Capture the cell that displays the provided text and extract its [x, y] central coordinate. 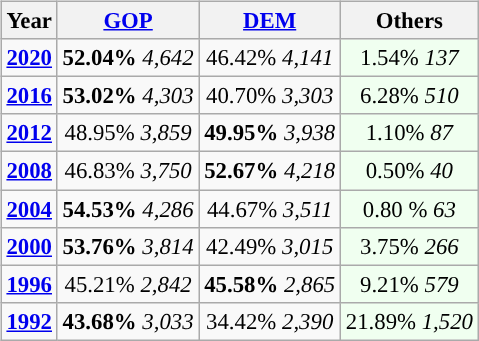
42.49% 3,015 [270, 246]
2004 [29, 209]
54.53% 4,286 [128, 209]
2008 [29, 171]
3.75% 266 [409, 246]
1.10% 87 [409, 133]
46.83% 3,750 [128, 171]
53.76% 3,814 [128, 246]
45.58% 2,865 [270, 284]
2020 [29, 58]
48.95% 3,859 [128, 133]
Others [409, 21]
44.67% 3,511 [270, 209]
6.28% 510 [409, 96]
1996 [29, 284]
DEM [270, 21]
49.95% 3,938 [270, 133]
53.02% 4,303 [128, 96]
43.68% 3,033 [128, 321]
2012 [29, 133]
1.54% 137 [409, 58]
Year [29, 21]
52.04% 4,642 [128, 58]
9.21% 579 [409, 284]
46.42% 4,141 [270, 58]
1992 [29, 321]
0.50% 40 [409, 171]
52.67% 4,218 [270, 171]
GOP [128, 21]
21.89% 1,520 [409, 321]
45.21% 2,842 [128, 284]
34.42% 2,390 [270, 321]
2000 [29, 246]
2016 [29, 96]
0.80 % 63 [409, 209]
40.70% 3,303 [270, 96]
